For the text-containing cell, return its midpoint in [x, y] coordinate format. 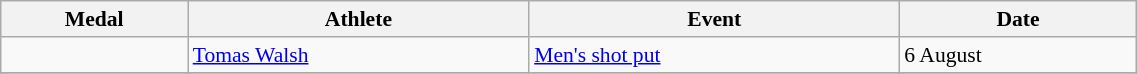
Athlete [358, 19]
6 August [1018, 55]
Tomas Walsh [358, 55]
Men's shot put [714, 55]
Date [1018, 19]
Event [714, 19]
Medal [94, 19]
